Scan for the cell matching the given text and deliver its [X, Y] coordinate at center. 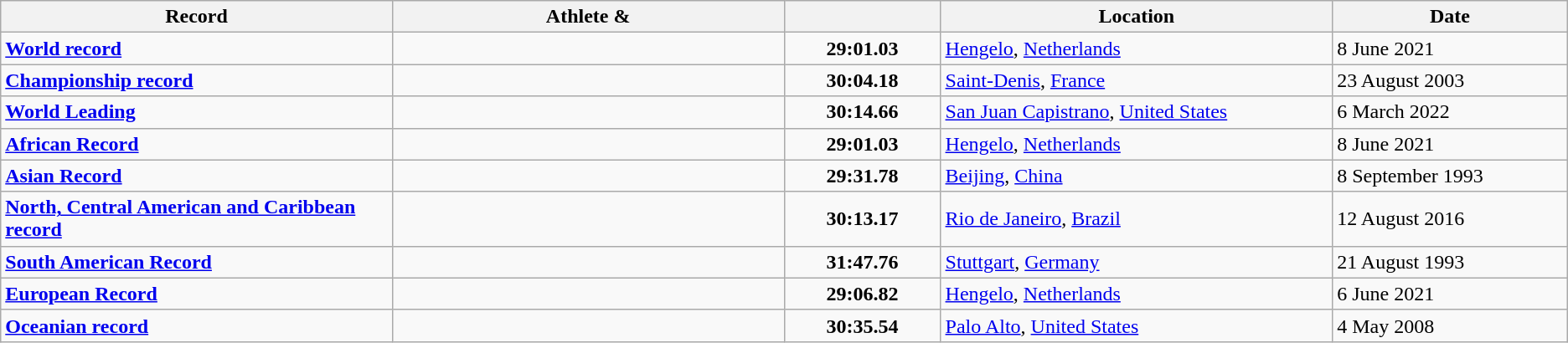
Stuttgart, Germany [1137, 262]
6 June 2021 [1451, 294]
Athlete & [588, 17]
12 August 2016 [1451, 219]
Record [197, 17]
31:47.76 [863, 262]
World Leading [197, 112]
Oceanian record [197, 325]
30:04.18 [863, 80]
21 August 1993 [1451, 262]
30:14.66 [863, 112]
Saint-Denis, France [1137, 80]
Location [1137, 17]
Championship record [197, 80]
Date [1451, 17]
8 September 1993 [1451, 176]
Rio de Janeiro, Brazil [1137, 219]
South American Record [197, 262]
Asian Record [197, 176]
23 August 2003 [1451, 80]
4 May 2008 [1451, 325]
Beijing, China [1137, 176]
North, Central American and Caribbean record [197, 219]
European Record [197, 294]
Palo Alto, United States [1137, 325]
29:31.78 [863, 176]
San Juan Capistrano, United States [1137, 112]
World record [197, 49]
29:06.82 [863, 294]
30:13.17 [863, 219]
African Record [197, 144]
30:35.54 [863, 325]
6 March 2022 [1451, 112]
